Extract the (x, y) coordinate from the center of the cell holding the provided text.  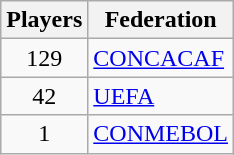
Players (44, 20)
1 (44, 134)
CONCACAF (161, 58)
Federation (161, 20)
CONMEBOL (161, 134)
UEFA (161, 96)
42 (44, 96)
129 (44, 58)
